Return the [X, Y] coordinate for the center point of the cell that contains the specified text.  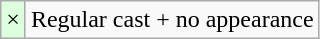
Regular cast + no appearance [172, 20]
× [14, 20]
